Pinpoint the cell where the given text exists, returning its [x, y] midpoint coordinate. 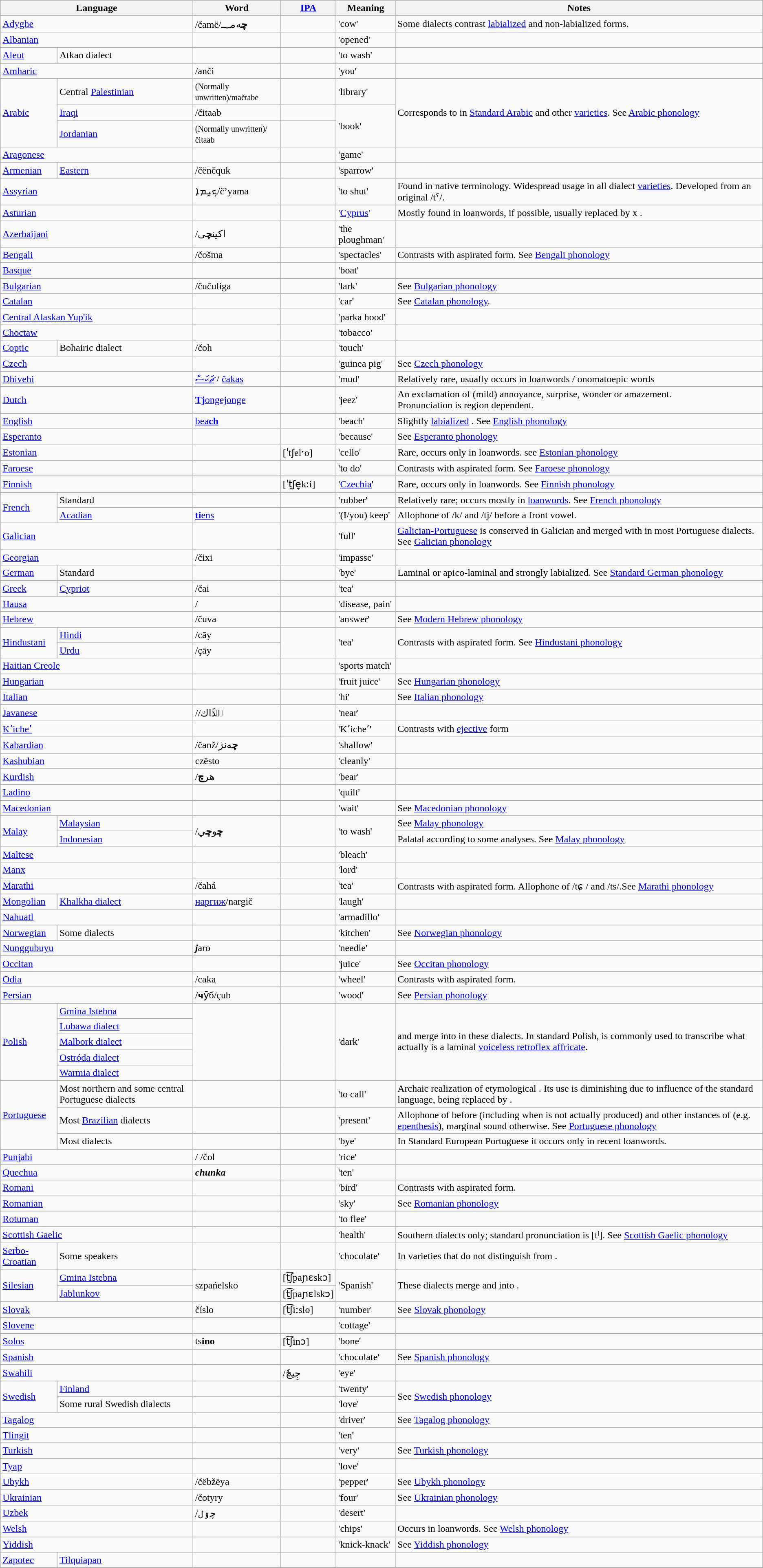
'cottage' [366, 1326]
/čëbžëya [236, 1482]
Bulgarian [97, 286]
'eye' [366, 1373]
Slightly labialized . See English phonology [579, 421]
Most northern and some central Portuguese dialects [125, 1094]
'wheel' [366, 979]
See Norwegian phonology [579, 933]
Norwegian [29, 933]
'game' [366, 155]
'Cyprus' [366, 213]
Kʼicheʼ [97, 729]
/ [236, 604]
Contrasts with aspirated form. Allophone of /tɕ / and /ts/.See Marathi phonology [579, 886]
Tilquiapan [125, 1560]
Kurdish [97, 777]
Aragonese [97, 155]
'car' [366, 302]
Ladino [97, 793]
See Ubykh phonology [579, 1482]
наргиж/nargič [236, 902]
Relatively rare; occurs mostly in loanwords. See French phonology [579, 500]
Italian [97, 697]
/چۉل [236, 1513]
Manx [97, 870]
Uzbek [97, 1513]
'very' [366, 1451]
'touch' [366, 348]
[t̠͡ʃpaɲɛskɔ] [308, 1277]
Odia [97, 979]
See Modern Hebrew phonology [579, 619]
[t͡ʃinɔ] [308, 1341]
Some speakers [125, 1256]
Relatively rare, usually occurs in loanwords / onomatoepic words [579, 379]
Meaning [366, 8]
Adyghe [97, 24]
/čošma [236, 255]
Rotuman [97, 1219]
English [97, 421]
'Kʼicheʼ' [366, 729]
'lark' [366, 286]
Zapotec [29, 1560]
/anči [236, 70]
'desert' [366, 1513]
'answer' [366, 619]
/هرچ [236, 777]
Persian [97, 995]
Azerbaijani [97, 234]
Slovak [97, 1310]
'laugh' [366, 902]
See Swedish phonology [579, 1396]
'to flee' [366, 1219]
See Romanian phonology [579, 1203]
Galician [97, 536]
'health' [366, 1235]
Tjongejonge [236, 400]
See Slovak phonology [579, 1310]
Lubawa dialect [125, 1026]
'bleach' [366, 854]
'boat' [366, 271]
'you' [366, 70]
jaro [236, 948]
Catalan [97, 302]
Rare, occurs only in loanwords. See Finnish phonology [579, 484]
'rice' [366, 1157]
'Spanish' [366, 1285]
[ˈt̪ʃe̞kːi] [308, 484]
Arabic [29, 113]
Ostróda dialect [125, 1057]
/čai [236, 588]
Esperanto [97, 436]
Czech [97, 363]
[t͡ʃiːslo] [308, 1310]
Malaysian [125, 824]
'impasse' [366, 557]
Some rural Swedish dialects [125, 1404]
See Hungarian phonology [579, 681]
'present' [366, 1121]
Nunggubuyu [97, 948]
(Normally unwritten)/mačtabe [236, 92]
See Spanish phonology [579, 1357]
Mongolian [29, 902]
Some dialects contrast labialized and non-labialized forms. [579, 24]
'hi' [366, 697]
In varieties that do not distinguish from . [579, 1256]
Albanian [97, 40]
'quilt' [366, 793]
Assyrian [97, 192]
Romani [97, 1188]
Contrasts with ejective form [579, 729]
Eastern [125, 170]
Galician-Portuguese is conserved in Galician and merged with in most Portuguese dialects. See Galician phonology [579, 536]
'cleanly' [366, 761]
See Persian phonology [579, 995]
Georgian [97, 557]
'(I/you) keep' [366, 515]
czësto [236, 761]
/اکینچی [236, 234]
'near' [366, 713]
'juice' [366, 964]
Ukrainian [97, 1497]
szpańelsko [236, 1285]
/čamë/چەمہـ [236, 24]
Mostly found in loanwords, if possible, usually replaced by x . [579, 213]
Yiddish [97, 1544]
Urdu [125, 650]
[ˈtʃelˑo] [308, 452]
'four' [366, 1497]
Javanese [97, 713]
Palatal according to some analyses. See Malay phonology [579, 839]
See Tagalog phonology [579, 1420]
'the ploughman' [366, 234]
chunka [236, 1172]
'kitchen' [366, 933]
'fruit juice' [366, 681]
These dialects merge and into . [579, 1285]
'bird' [366, 1188]
Central Alaskan Yup'ik [97, 317]
/caka [236, 979]
'library' [366, 92]
/čuva [236, 619]
tiens [236, 515]
/čotyry [236, 1497]
Contrasts with aspirated form. See Faroese phonology [579, 468]
See Occitan phonology [579, 964]
Estonian [97, 452]
Bohairic dialect [125, 348]
Word [236, 8]
Tagalog [97, 1420]
'armadillo' [366, 917]
'opened' [366, 40]
Slovene [97, 1326]
Spanish [97, 1357]
Tyap [97, 1466]
See Malay phonology [579, 824]
/جِيچٗ [308, 1373]
Ubykh [97, 1482]
Language [97, 8]
and merge into in these dialects. In standard Polish, is commonly used to transcribe what actually is a laminal voiceless retroflex affricate. [579, 1042]
See Ukrainian phonology [579, 1497]
Contrasts with aspirated form. See Hindustani phonology [579, 643]
Hindustani [29, 643]
See Turkish phonology [579, 1451]
/چوچي [236, 831]
'disease, pain' [366, 604]
Choctaw [97, 333]
Occurs in loanwords. See Welsh phonology [579, 1529]
Macedonian [97, 808]
Quechua [97, 1172]
'beach' [366, 421]
'mud' [366, 379]
Cypriot [125, 588]
'driver' [366, 1420]
'tobacco' [366, 333]
French [29, 508]
'bear' [366, 777]
Finland [125, 1389]
See Macedonian phonology [579, 808]
//چۤڎَاك [236, 713]
Swahili [97, 1373]
/čahá [236, 886]
Found in native terminology. Widespread usage in all dialect varieties. Developed from an original /tˤ/. [579, 192]
'parka hood' [366, 317]
'number' [366, 1310]
Polish [29, 1042]
In Standard European Portuguese it occurs only in recent loanwords. [579, 1141]
Allophone of /k/ and /tj/ before a front vowel. [579, 515]
tsino [236, 1341]
Hebrew [97, 619]
beach [236, 421]
Most dialects [125, 1141]
/čitaab [236, 113]
IPA [308, 8]
Most Brazilian dialects [125, 1121]
'sports match' [366, 666]
Rare, occurs only in loanwords. see Estonian phonology [579, 452]
'lord' [366, 870]
Malbork dialect [125, 1042]
/čixi [236, 557]
German [29, 573]
'to do' [366, 468]
'shallow' [366, 745]
'twenty' [366, 1389]
Finnish [97, 484]
Some dialects [125, 933]
Atkan dialect [125, 55]
Laminal or apico-laminal and strongly labialized. See Standard German phonology [579, 573]
Hungarian [97, 681]
'book' [366, 126]
Nahuatl [97, 917]
Swedish [29, 1396]
Hausa [97, 604]
(Normally unwritten)/čitaab [236, 134]
'jeez' [366, 400]
'wait' [366, 808]
Serbo-Croatian [29, 1256]
Welsh [97, 1529]
'guinea pig' [366, 363]
Occitan [97, 964]
'needle' [366, 948]
/çāy [236, 650]
'to shut' [366, 192]
'Czechia' [366, 484]
Silesian [29, 1285]
'bone' [366, 1341]
Jordanian [125, 134]
'dark' [366, 1042]
See Bulgarian phonology [579, 286]
číslo [236, 1310]
See Italian phonology [579, 697]
Malay [29, 831]
'to call' [366, 1094]
Central Palestinian [125, 92]
Kashubian [97, 761]
An exclamation of (mild) annoyance, surprise, wonder or amazement.Pronunciation is region dependent. [579, 400]
'chips' [366, 1529]
'knick-knack' [366, 1544]
Punjabi [97, 1157]
See Czech phonology [579, 363]
Contrasts with aspirated form. See Bengali phonology [579, 255]
Archaic realization of etymological . Its use is diminishing due to influence of the standard language, being replaced by . [579, 1094]
'sky' [366, 1203]
Tlingit [97, 1435]
[t̠͡ʃpaɲɛlskɔ] [308, 1293]
Iraqi [125, 113]
Jablunkov [125, 1293]
Maltese [97, 854]
Amharic [97, 70]
Armenian [29, 170]
Basque [97, 271]
ޗަކަސް / čakas [236, 379]
Scottish Gaelic [97, 1235]
Corresponds to in Standard Arabic and other varieties. See Arabic phonology [579, 113]
'sparrow' [366, 170]
See Catalan phonology. [579, 302]
Haitian Creole [97, 666]
Dutch [97, 400]
Indonesian [125, 839]
/cāy [236, 635]
'cello' [366, 452]
Dhivehi [97, 379]
'full' [366, 536]
'spectacles' [366, 255]
Romanian [97, 1203]
See Yiddish phonology [579, 1544]
Kabardian [97, 745]
/čanž/چەنژ [236, 745]
Hindi [125, 635]
'wood' [366, 995]
Coptic [29, 348]
/čučuliga [236, 286]
Warmia dialect [125, 1073]
Turkish [97, 1451]
'pepper' [366, 1482]
Notes [579, 8]
Solos [97, 1341]
Faroese [97, 468]
Bengali [97, 255]
/ /čol [236, 1157]
'cow' [366, 24]
Greek [29, 588]
/чӯб/çub [236, 995]
'because' [366, 436]
Asturian [97, 213]
/čënčquk [236, 170]
Marathi [97, 886]
/čoh [236, 348]
See Esperanto phonology [579, 436]
Portuguese [29, 1115]
'rubber' [366, 500]
Aleut [29, 55]
Khalkha dialect [125, 902]
ܟ̰ܝܡܐ/č’yama [236, 192]
Acadian [125, 515]
Southern dialects only; standard pronunciation is [tʲ]. See Scottish Gaelic phonology [579, 1235]
